Extract the [X, Y] coordinate from the center of the cell holding the provided text.  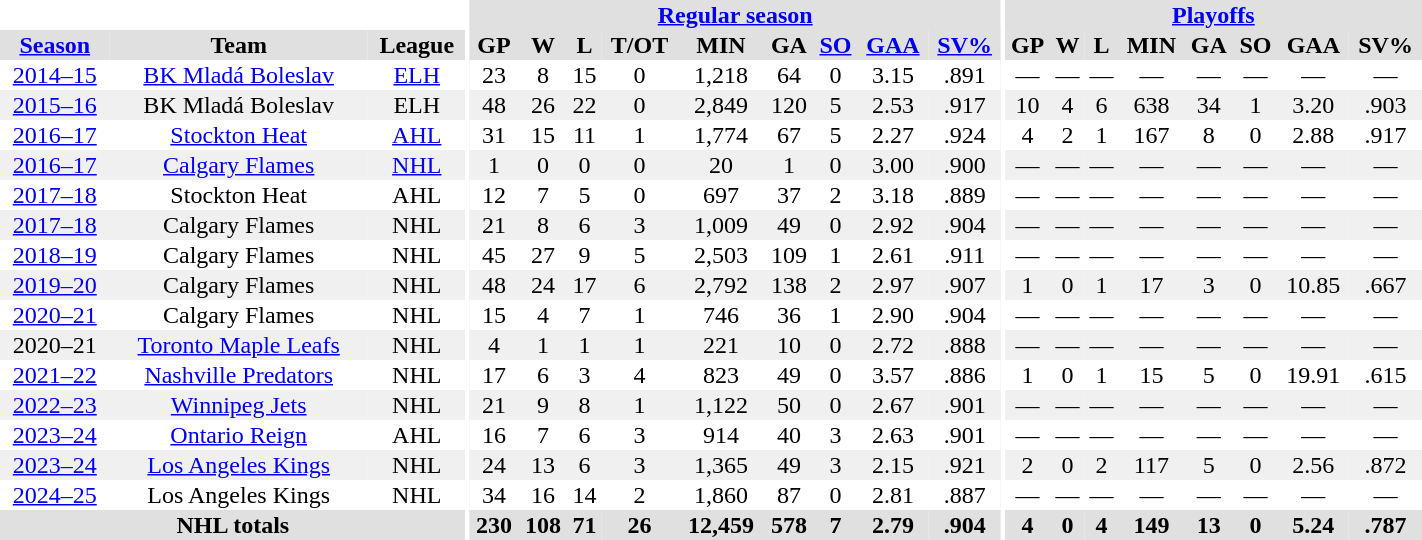
.891 [964, 75]
20 [722, 165]
2,503 [722, 255]
697 [722, 195]
.887 [964, 495]
120 [788, 105]
2018–19 [55, 255]
1,009 [722, 225]
138 [788, 285]
1,774 [722, 135]
3.18 [892, 195]
27 [542, 255]
2.88 [1313, 135]
Nashville Predators [239, 375]
12,459 [722, 525]
45 [494, 255]
167 [1151, 135]
2024–25 [55, 495]
.900 [964, 165]
2021–22 [55, 375]
1,218 [722, 75]
2.81 [892, 495]
2.97 [892, 285]
12 [494, 195]
2.63 [892, 435]
746 [722, 315]
117 [1151, 465]
2.90 [892, 315]
2.61 [892, 255]
914 [722, 435]
2.56 [1313, 465]
3.57 [892, 375]
.911 [964, 255]
67 [788, 135]
NHL totals [233, 525]
2,849 [722, 105]
.787 [1386, 525]
1,365 [722, 465]
.667 [1386, 285]
638 [1151, 105]
64 [788, 75]
2.92 [892, 225]
578 [788, 525]
2.72 [892, 345]
31 [494, 135]
10.85 [1313, 285]
Toronto Maple Leafs [239, 345]
87 [788, 495]
2.53 [892, 105]
37 [788, 195]
League [417, 45]
2,792 [722, 285]
.921 [964, 465]
.924 [964, 135]
.889 [964, 195]
5.24 [1313, 525]
36 [788, 315]
19.91 [1313, 375]
.872 [1386, 465]
109 [788, 255]
23 [494, 75]
2.15 [892, 465]
22 [585, 105]
1,860 [722, 495]
.888 [964, 345]
2015–16 [55, 105]
11 [585, 135]
14 [585, 495]
40 [788, 435]
221 [722, 345]
Team [239, 45]
2.27 [892, 135]
T/OT [640, 45]
.907 [964, 285]
50 [788, 405]
Winnipeg Jets [239, 405]
.615 [1386, 375]
3.20 [1313, 105]
1,122 [722, 405]
.903 [1386, 105]
.886 [964, 375]
3.15 [892, 75]
3.00 [892, 165]
2.67 [892, 405]
Ontario Reign [239, 435]
2.79 [892, 525]
Regular season [735, 15]
149 [1151, 525]
823 [722, 375]
Season [55, 45]
2014–15 [55, 75]
71 [585, 525]
2022–23 [55, 405]
Playoffs [1214, 15]
2019–20 [55, 285]
108 [542, 525]
230 [494, 525]
